Return the (X, Y) coordinate for the center point of the cell that contains the specified text.  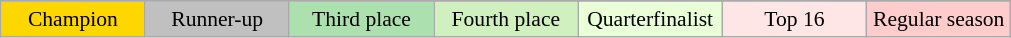
Fourth place (506, 19)
Regular season (939, 19)
Top 16 (794, 19)
Third place (361, 19)
Quarterfinalist (650, 19)
Runner-up (217, 19)
Champion (73, 19)
